Detect which cell encompasses the target text, then output its [x, y] center coordinate. 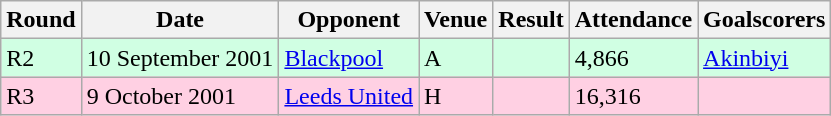
Blackpool [349, 58]
H [456, 96]
10 September 2001 [180, 58]
Attendance [633, 20]
16,316 [633, 96]
Result [531, 20]
Akinbiyi [764, 58]
Leeds United [349, 96]
4,866 [633, 58]
Date [180, 20]
Round [41, 20]
9 October 2001 [180, 96]
R3 [41, 96]
Goalscorers [764, 20]
R2 [41, 58]
Opponent [349, 20]
A [456, 58]
Venue [456, 20]
